Locate the cell with the specified text and output its [x, y] center coordinate. 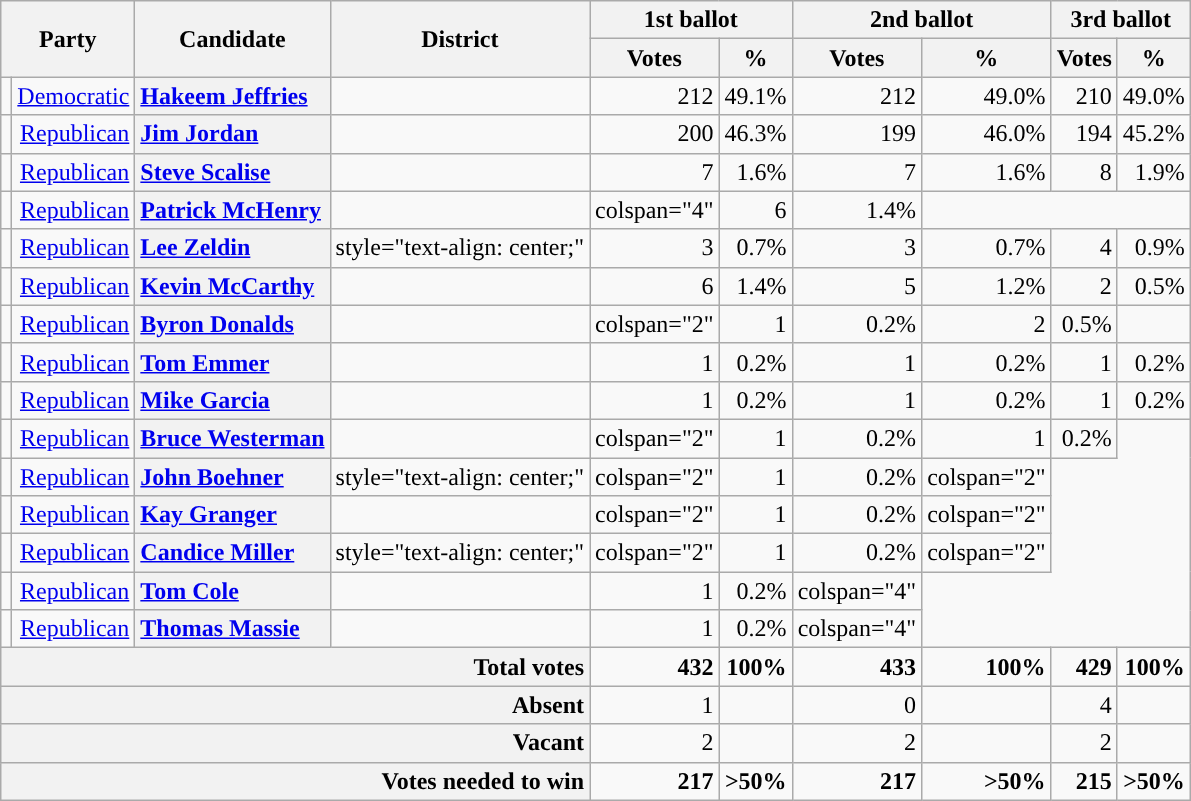
215 [1084, 781]
8 [1084, 172]
46.3% [756, 134]
199 [857, 134]
0.9% [1154, 248]
Party [68, 39]
Kevin McCarthy [232, 286]
Lee Zeldin [232, 248]
1.9% [1154, 172]
Steve Scalise [232, 172]
Thomas Massie [232, 629]
200 [655, 134]
1.2% [987, 286]
Tom Cole [232, 591]
Democratic [74, 96]
2nd ballot [922, 20]
Candice Miller [232, 553]
John Boehner [232, 477]
0 [857, 705]
Hakeem Jeffries [232, 96]
433 [857, 667]
Byron Donalds [232, 324]
Absent [296, 705]
46.0% [987, 134]
49.1% [756, 96]
432 [655, 667]
Patrick McHenry [232, 210]
5 [857, 286]
1st ballot [692, 20]
3rd ballot [1120, 20]
Bruce Westerman [232, 438]
210 [1084, 96]
Tom Emmer [232, 362]
Kay Granger [232, 515]
Jim Jordan [232, 134]
429 [1084, 667]
Vacant [296, 743]
Votes needed to win [296, 781]
Mike Garcia [232, 400]
Total votes [296, 667]
194 [1084, 134]
45.2% [1154, 134]
District [460, 39]
Candidate [232, 39]
